Detect which cell encompasses the target text, then output its [X, Y] center coordinate. 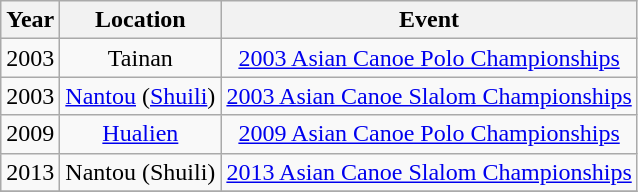
Event [429, 20]
Hualien [140, 134]
2003 Asian Canoe Slalom Championships [429, 96]
2003 Asian Canoe Polo Championships [429, 58]
2009 Asian Canoe Polo Championships [429, 134]
2009 [30, 134]
2013 [30, 172]
Tainan [140, 58]
Year [30, 20]
2013 Asian Canoe Slalom Championships [429, 172]
Location [140, 20]
